Search for the cell housing the specified text and yield its (x, y) center coordinate. 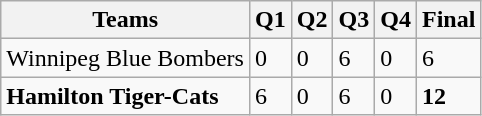
Hamilton Tiger-Cats (126, 96)
Q3 (354, 20)
Q4 (396, 20)
Q2 (312, 20)
Teams (126, 20)
12 (448, 96)
Final (448, 20)
Q1 (270, 20)
Winnipeg Blue Bombers (126, 58)
